Search for the cell housing the specified text and yield its (X, Y) center coordinate. 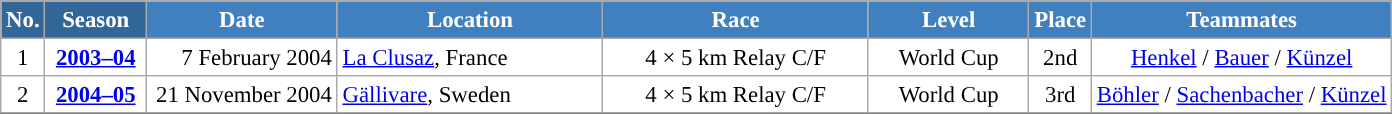
Böhler / Sachenbacher / Künzel (1241, 95)
Teammates (1241, 20)
21 November 2004 (242, 95)
Race (736, 20)
1 (23, 58)
2nd (1060, 58)
Place (1060, 20)
Location (470, 20)
No. (23, 20)
Season (96, 20)
Henkel / Bauer / Künzel (1241, 58)
2003–04 (96, 58)
Date (242, 20)
2 (23, 95)
7 February 2004 (242, 58)
3rd (1060, 95)
La Clusaz, France (470, 58)
Level (948, 20)
2004–05 (96, 95)
Gällivare, Sweden (470, 95)
